For the text-containing cell, return its midpoint in (X, Y) coordinate format. 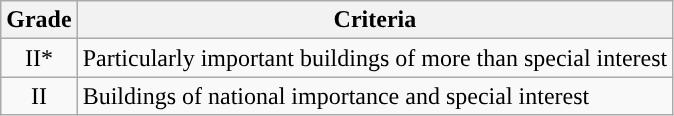
II (39, 96)
II* (39, 58)
Buildings of national importance and special interest (375, 96)
Criteria (375, 20)
Particularly important buildings of more than special interest (375, 58)
Grade (39, 20)
